Locate the cell with the specified text and output its [x, y] center coordinate. 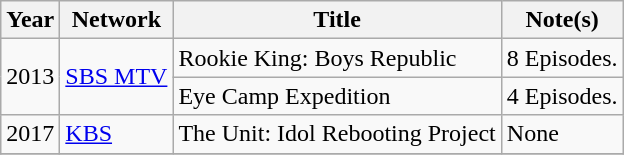
4 Episodes. [562, 96]
Network [116, 20]
Title [337, 20]
8 Episodes. [562, 58]
Note(s) [562, 20]
Eye Camp Expedition [337, 96]
SBS MTV [116, 77]
2013 [30, 77]
2017 [30, 134]
None [562, 134]
KBS [116, 134]
Year [30, 20]
The Unit: Idol Rebooting Project [337, 134]
Rookie King: Boys Republic [337, 58]
